From the cell containing the given text, extract its center point as (x, y) coordinate. 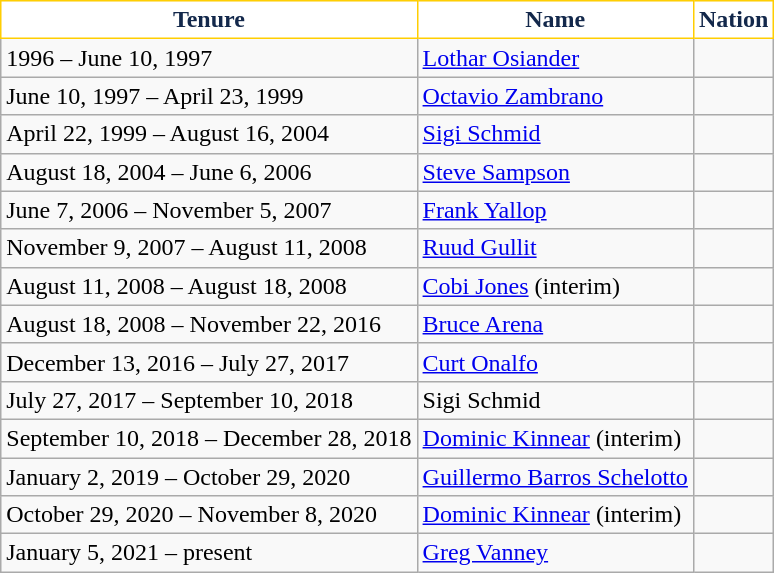
Curt Onalfo (555, 362)
Cobi Jones (interim) (555, 286)
June 10, 1997 – April 23, 1999 (209, 96)
1996 – June 10, 1997 (209, 58)
Guillermo Barros Schelotto (555, 477)
November 9, 2007 – August 11, 2008 (209, 248)
Frank Yallop (555, 210)
Ruud Gullit (555, 248)
January 5, 2021 – present (209, 553)
Tenure (209, 20)
October 29, 2020 – November 8, 2020 (209, 515)
December 13, 2016 – July 27, 2017 (209, 362)
August 18, 2004 – June 6, 2006 (209, 172)
September 10, 2018 – December 28, 2018 (209, 438)
January 2, 2019 – October 29, 2020 (209, 477)
April 22, 1999 – August 16, 2004 (209, 134)
Greg Vanney (555, 553)
Name (555, 20)
Steve Sampson (555, 172)
Octavio Zambrano (555, 96)
August 18, 2008 – November 22, 2016 (209, 324)
Nation (733, 20)
July 27, 2017 – September 10, 2018 (209, 400)
August 11, 2008 – August 18, 2008 (209, 286)
Bruce Arena (555, 324)
June 7, 2006 – November 5, 2007 (209, 210)
Lothar Osiander (555, 58)
